Scan for the cell matching the given text and deliver its (x, y) coordinate at center. 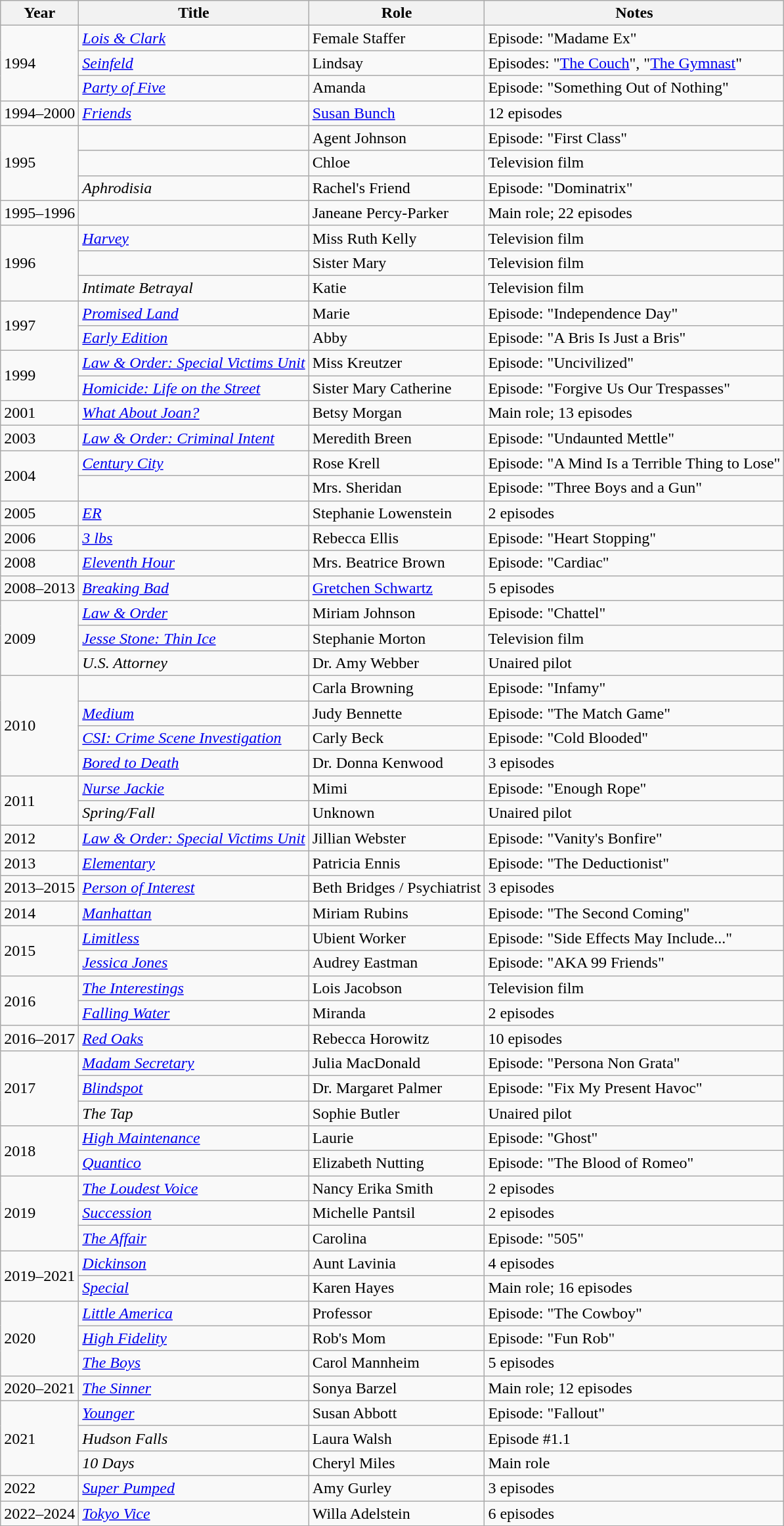
Dr. Margaret Palmer (397, 1088)
2020–2021 (39, 1388)
Abby (397, 338)
2010 (39, 725)
Episode: "Three Boys and a Gun" (634, 488)
Dickinson (194, 1263)
Super Pumped (194, 1488)
Episode: "The Deductionist" (634, 863)
Miriam Johnson (397, 613)
Role (397, 13)
2003 (39, 438)
2016 (39, 1000)
Episode: "505" (634, 1238)
Party of Five (194, 88)
Episode #1.1 (634, 1438)
Episode: "Fallout" (634, 1413)
2008–2013 (39, 588)
Main role; 13 episodes (634, 413)
Agent Johnson (397, 138)
Rob's Mom (397, 1338)
Blindspot (194, 1088)
Episode: "AKA 99 Friends" (634, 963)
Episode: "Cold Blooded" (634, 738)
Aphrodisia (194, 188)
Episode: "Uncivilized" (634, 363)
The Tap (194, 1113)
Rebecca Ellis (397, 538)
Notes (634, 13)
The Sinner (194, 1388)
Title (194, 13)
Miss Ruth Kelly (397, 238)
2004 (39, 476)
Harvey (194, 238)
Special (194, 1288)
Episode: "Heart Stopping" (634, 538)
Gretchen Schwartz (397, 588)
Dr. Amy Webber (397, 663)
Episode: "Fun Rob" (634, 1338)
Succession (194, 1213)
Patricia Ennis (397, 863)
Law & Order (194, 613)
Episode: "Forgive Us Our Trespasses" (634, 388)
Promised Land (194, 313)
Main role; 12 episodes (634, 1388)
The Affair (194, 1238)
Episode: "Chattel" (634, 613)
1995 (39, 163)
Elementary (194, 863)
Judy Bennette (397, 713)
Jillian Webster (397, 838)
Early Edition (194, 338)
12 episodes (634, 113)
U.S. Attorney (194, 663)
Main role; 16 episodes (634, 1288)
Episode: "Fix My Present Havoc" (634, 1088)
2014 (39, 913)
1999 (39, 376)
Laura Walsh (397, 1438)
2019–2021 (39, 1276)
1994 (39, 63)
2013–2015 (39, 888)
Susan Abbott (397, 1413)
Law & Order: Criminal Intent (194, 438)
Sister Mary Catherine (397, 388)
2012 (39, 838)
Sister Mary (397, 263)
2021 (39, 1438)
Ubient Worker (397, 938)
Audrey Eastman (397, 963)
Miss Kreutzer (397, 363)
3 lbs (194, 538)
Episode: "Madame Ex" (634, 38)
Laurie (397, 1138)
2022–2024 (39, 1513)
Miriam Rubins (397, 913)
Jessica Jones (194, 963)
Red Oaks (194, 1038)
Chloe (397, 163)
Lois & Clark (194, 38)
2006 (39, 538)
Cheryl Miles (397, 1463)
2017 (39, 1088)
Sophie Butler (397, 1113)
Aunt Lavinia (397, 1263)
Limitless (194, 938)
Janeane Percy-Parker (397, 213)
Mrs. Sheridan (397, 488)
2008 (39, 563)
Person of Interest (194, 888)
Susan Bunch (397, 113)
10 episodes (634, 1038)
2020 (39, 1338)
2001 (39, 413)
Main role; 22 episodes (634, 213)
Spring/Fall (194, 813)
Carolina (397, 1238)
Episode: "First Class" (634, 138)
6 episodes (634, 1513)
Younger (194, 1413)
Intimate Betrayal (194, 288)
Nurse Jackie (194, 788)
Female Staffer (397, 38)
Episode: "Infamy" (634, 688)
Carla Browning (397, 688)
Episode: "A Bris Is Just a Bris" (634, 338)
Rachel's Friend (397, 188)
Episodes: "The Couch", "The Gymnast" (634, 63)
Michelle Pantsil (397, 1213)
Eleventh Hour (194, 563)
Tokyo Vice (194, 1513)
Sonya Barzel (397, 1388)
Marie (397, 313)
Hudson Falls (194, 1438)
Carly Beck (397, 738)
Homicide: Life on the Street (194, 388)
Jesse Stone: Thin Ice (194, 638)
Karen Hayes (397, 1288)
Bored to Death (194, 763)
2015 (39, 951)
Carol Mannheim (397, 1363)
Amy Gurley (397, 1488)
Katie (397, 288)
Episode: "Independence Day" (634, 313)
2016–2017 (39, 1038)
Episode: "A Mind Is a Terrible Thing to Lose" (634, 463)
Miranda (397, 1013)
2009 (39, 638)
Rose Krell (397, 463)
Episode: "Something Out of Nothing" (634, 88)
Unknown (397, 813)
Episode: "Vanity's Bonfire" (634, 838)
1995–1996 (39, 213)
2018 (39, 1151)
Stephanie Morton (397, 638)
Friends (194, 113)
Episode: "The Match Game" (634, 713)
2011 (39, 801)
2022 (39, 1488)
Main role (634, 1463)
The Interestings (194, 988)
2013 (39, 863)
Episode: "Ghost" (634, 1138)
The Boys (194, 1363)
Century City (194, 463)
1996 (39, 263)
Episode: "Persona Non Grata" (634, 1063)
Seinfeld (194, 63)
Mimi (397, 788)
Stephanie Lowenstein (397, 513)
Beth Bridges / Psychiatrist (397, 888)
Episode: "The Cowboy" (634, 1313)
2005 (39, 513)
Episode: "Enough Rope" (634, 788)
Year (39, 13)
Rebecca Horowitz (397, 1038)
Mrs. Beatrice Brown (397, 563)
4 episodes (634, 1263)
ER (194, 513)
Dr. Donna Kenwood (397, 763)
10 Days (194, 1463)
Medium (194, 713)
Betsy Morgan (397, 413)
Episode: "Undaunted Mettle" (634, 438)
Lindsay (397, 63)
Professor (397, 1313)
Willa Adelstein (397, 1513)
Elizabeth Nutting (397, 1163)
CSI: Crime Scene Investigation (194, 738)
Episode: "Cardiac" (634, 563)
Madam Secretary (194, 1063)
1997 (39, 326)
What About Joan? (194, 413)
Episode: "The Second Coming" (634, 913)
Amanda (397, 88)
Meredith Breen (397, 438)
Episode: "Side Effects May Include..." (634, 938)
1994–2000 (39, 113)
Manhattan (194, 913)
High Fidelity (194, 1338)
Quantico (194, 1163)
Lois Jacobson (397, 988)
Episode: "Dominatrix" (634, 188)
Julia MacDonald (397, 1063)
High Maintenance (194, 1138)
The Loudest Voice (194, 1188)
Breaking Bad (194, 588)
Little America (194, 1313)
Falling Water (194, 1013)
Episode: "The Blood of Romeo" (634, 1163)
Nancy Erika Smith (397, 1188)
2019 (39, 1213)
